Find where the given text appears and provide that cell's center as (X, Y) coordinate. 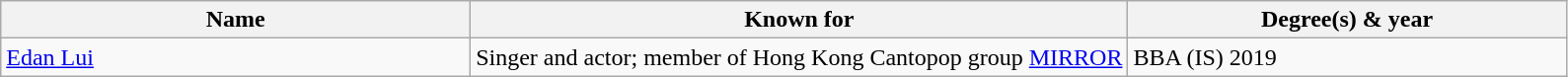
Known for (799, 20)
Edan Lui (236, 57)
Singer and actor; member of Hong Kong Cantopop group MIRROR (799, 57)
Name (236, 20)
BBA (IS) 2019 (1347, 57)
Degree(s) & year (1347, 20)
